Extract the [x, y] coordinate from the center of the cell holding the provided text.  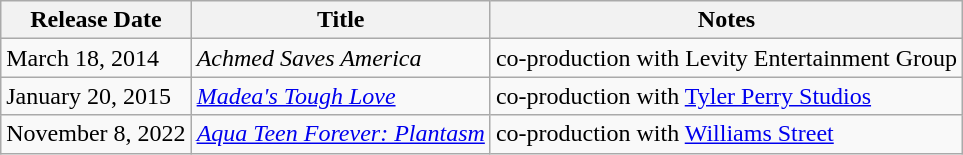
January 20, 2015 [96, 96]
Madea's Tough Love [340, 96]
March 18, 2014 [96, 58]
Aqua Teen Forever: Plantasm [340, 134]
co-production with Tyler Perry Studios [726, 96]
Title [340, 20]
co-production with Williams Street [726, 134]
co-production with Levity Entertainment Group [726, 58]
Notes [726, 20]
Release Date [96, 20]
November 8, 2022 [96, 134]
Achmed Saves America [340, 58]
